Detect which cell encompasses the target text, then output its [X, Y] center coordinate. 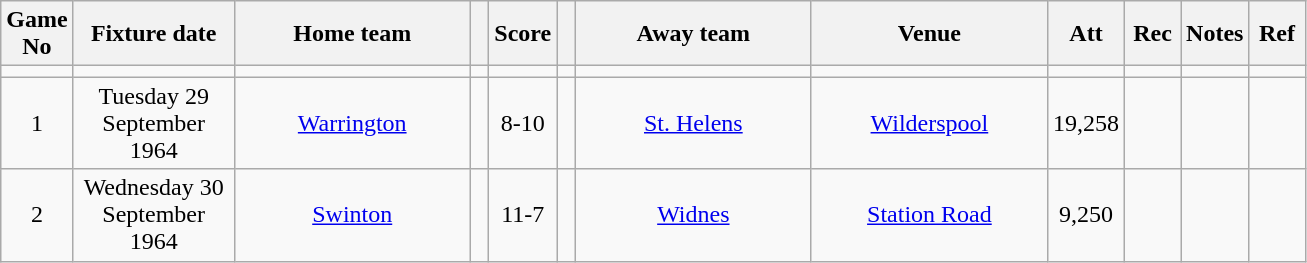
Swinton [352, 215]
Home team [352, 34]
8-10 [523, 123]
Venue [929, 34]
1 [37, 123]
Fixture date [154, 34]
Warrington [352, 123]
11-7 [523, 215]
Widnes [693, 215]
Ref [1277, 34]
19,258 [1086, 123]
Away team [693, 34]
Game No [37, 34]
9,250 [1086, 215]
Tuesday 29 September 1964 [154, 123]
Wednesday 30 September 1964 [154, 215]
Wilderspool [929, 123]
Att [1086, 34]
Rec [1153, 34]
2 [37, 215]
Station Road [929, 215]
Notes [1215, 34]
Score [523, 34]
St. Helens [693, 123]
